Locate the cell with the specified text and output its (x, y) center coordinate. 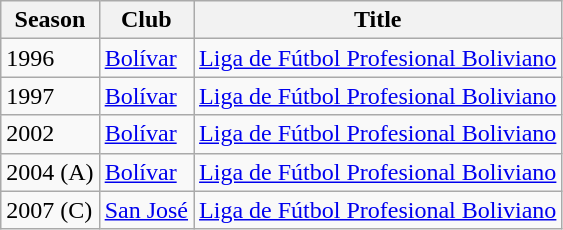
2007 (C) (50, 210)
2002 (50, 134)
Season (50, 20)
San José (146, 210)
1997 (50, 96)
Club (146, 20)
Title (378, 20)
2004 (A) (50, 172)
1996 (50, 58)
